Extract the (X, Y) coordinate from the center of the cell holding the provided text.  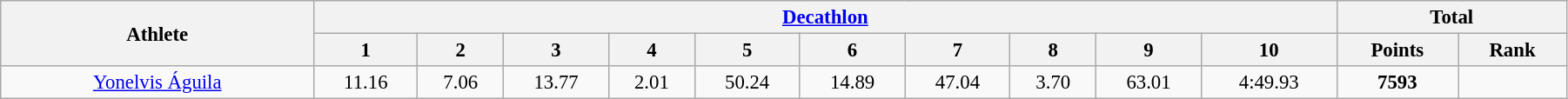
7593 (1397, 82)
Decathlon (825, 17)
2 (461, 50)
13.77 (557, 82)
4:49.93 (1269, 82)
5 (747, 50)
14.89 (853, 82)
47.04 (957, 82)
Rank (1512, 50)
9 (1149, 50)
3.70 (1053, 82)
11.16 (365, 82)
3 (557, 50)
Athlete (157, 33)
63.01 (1149, 82)
4 (653, 50)
1 (365, 50)
8 (1053, 50)
Points (1397, 50)
7.06 (461, 82)
2.01 (653, 82)
Yonelvis Águila (157, 82)
7 (957, 50)
50.24 (747, 82)
Total (1451, 17)
10 (1269, 50)
6 (853, 50)
